Pinpoint the cell where the given text exists, returning its [X, Y] midpoint coordinate. 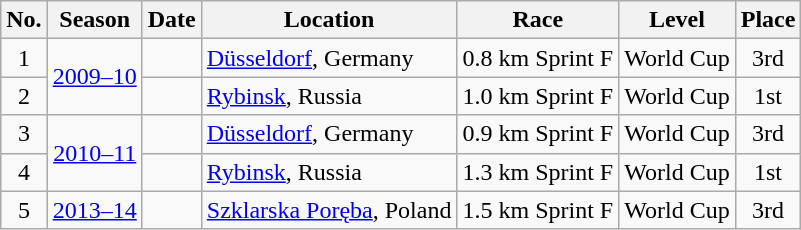
Race [538, 20]
1 [24, 58]
5 [24, 210]
3 [24, 134]
2013–14 [94, 210]
4 [24, 172]
Date [172, 20]
1.3 km Sprint F [538, 172]
Szklarska Poręba, Poland [329, 210]
No. [24, 20]
0.9 km Sprint F [538, 134]
2 [24, 96]
1.0 km Sprint F [538, 96]
Place [768, 20]
1.5 km Sprint F [538, 210]
Level [677, 20]
Season [94, 20]
2009–10 [94, 77]
Location [329, 20]
0.8 km Sprint F [538, 58]
2010–11 [94, 153]
